For the text-containing cell, return its midpoint in [X, Y] coordinate format. 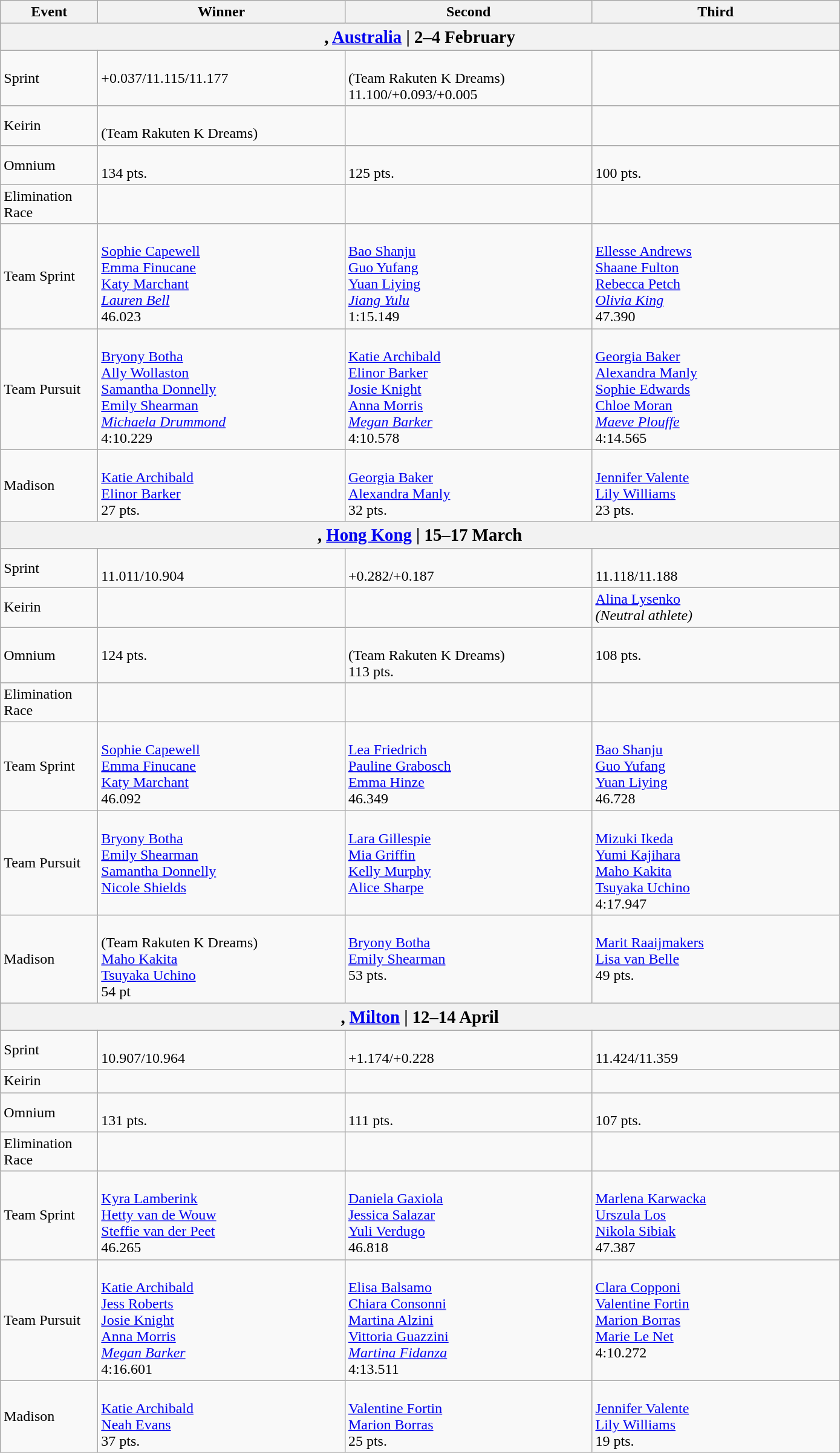
Bryony BothaAlly WollastonSamantha DonnellyEmily ShearmanMichaela Drummond4:10.229 [221, 389]
111 pts. [468, 1112]
(Team Rakuten K Dreams)Maho KakitaTsuyaka Uchino54 pt [221, 959]
11.424/11.359 [716, 1050]
Jennifer ValenteLily Williams19 pts. [716, 1417]
Bryony BothaEmily Shearman53 pts. [468, 959]
Mizuki IkedaYumi KajiharaMaho KakitaTsuyaka Uchino4:17.947 [716, 863]
100 pts. [716, 165]
Ellesse AndrewsShaane FultonRebecca PetchOlivia King47.390 [716, 276]
Second [468, 12]
11.118/11.188 [716, 567]
124 pts. [221, 655]
Bryony BothaEmily ShearmanSamantha DonnellyNicole Shields [221, 863]
+0.282/+0.187 [468, 567]
Katie ArchibaldElinor Barker27 pts. [221, 485]
Alina Lysenko(Neutral athlete) [716, 607]
Clara CopponiValentine FortinMarion BorrasMarie Le Net4:10.272 [716, 1320]
Georgia BakerAlexandra Manly32 pts. [468, 485]
, Milton | 12–14 April [420, 1017]
Third [716, 12]
Event [50, 12]
Lea FriedrichPauline GraboschEmma Hinze46.349 [468, 766]
, Australia | 2–4 February [420, 37]
(Team Rakuten K Dreams) [221, 126]
Winner [221, 12]
+0.037/11.115/11.177 [221, 78]
Valentine FortinMarion Borras25 pts. [468, 1417]
Bao ShanjuGuo YufangYuan Liying46.728 [716, 766]
Sophie CapewellEmma FinucaneKaty Marchant46.092 [221, 766]
131 pts. [221, 1112]
+1.174/+0.228 [468, 1050]
Georgia BakerAlexandra ManlySophie EdwardsChloe MoranMaeve Plouffe4:14.565 [716, 389]
Katie ArchibaldElinor BarkerJosie KnightAnna MorrisMegan Barker4:10.578 [468, 389]
108 pts. [716, 655]
Jennifer ValenteLily Williams23 pts. [716, 485]
125 pts. [468, 165]
Marlena KarwackaUrszula LosNikola Sibiak47.387 [716, 1215]
Elisa BalsamoChiara ConsonniMartina AlziniVittoria GuazziniMartina Fidanza4:13.511 [468, 1320]
Katie ArchibaldNeah Evans37 pts. [221, 1417]
Bao ShanjuGuo YufangYuan LiyingJiang Yulu1:15.149 [468, 276]
107 pts. [716, 1112]
11.011/10.904 [221, 567]
134 pts. [221, 165]
10.907/10.964 [221, 1050]
(Team Rakuten K Dreams)11.100/+0.093/+0.005 [468, 78]
Lara GillespieMia GriffinKelly MurphyAlice Sharpe [468, 863]
, Hong Kong | 15–17 March [420, 535]
Katie ArchibaldJess RobertsJosie KnightAnna MorrisMegan Barker4:16.601 [221, 1320]
Marit RaaijmakersLisa van Belle49 pts. [716, 959]
Kyra LamberinkHetty van de WouwSteffie van der Peet46.265 [221, 1215]
Daniela GaxiolaJessica SalazarYuli Verdugo46.818 [468, 1215]
Sophie CapewellEmma FinucaneKaty MarchantLauren Bell46.023 [221, 276]
(Team Rakuten K Dreams)113 pts. [468, 655]
